Provide the (x, y) coordinate of the cell's center where the given text is located.  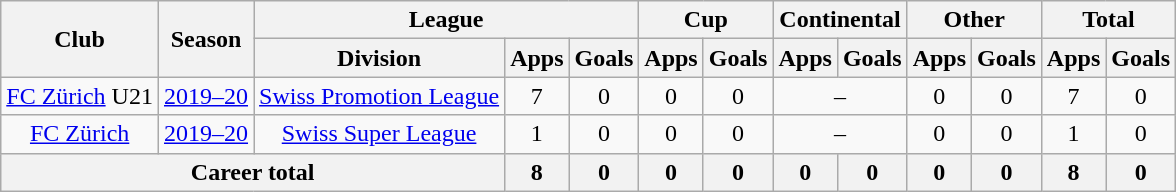
League (446, 20)
FC Zürich U21 (80, 96)
Career total (253, 172)
Season (206, 39)
FC Zürich (80, 134)
Cup (706, 20)
Division (380, 58)
Total (1108, 20)
Swiss Promotion League (380, 96)
Club (80, 39)
Other (974, 20)
Swiss Super League (380, 134)
Continental (840, 20)
